Determine the (X, Y) coordinate at the center of the cell enclosing the given text.  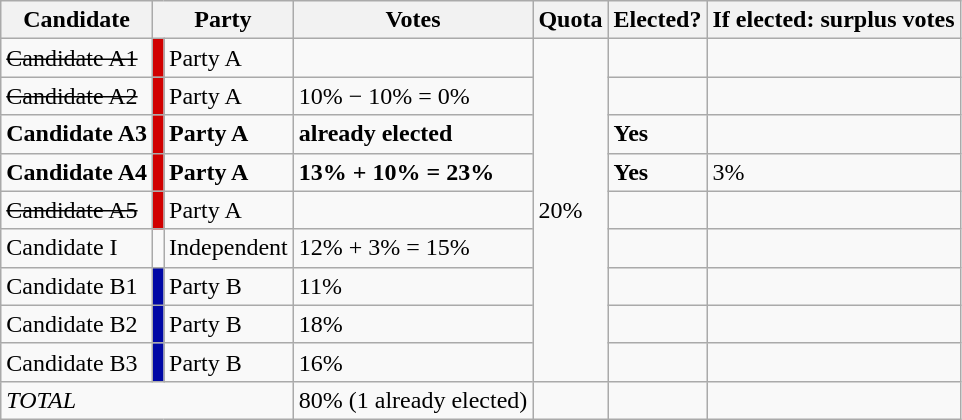
11% (413, 286)
Candidate B3 (77, 362)
If elected: surplus votes (834, 20)
Independent (229, 248)
20% (570, 210)
Candidate I (77, 248)
12% + 3% = 15% (413, 248)
Candidate B2 (77, 324)
10% − 10% = 0% (413, 96)
already elected (413, 134)
TOTAL (147, 400)
3% (834, 172)
Party (224, 20)
18% (413, 324)
Candidate A1 (77, 58)
Candidate A5 (77, 210)
Candidate A4 (77, 172)
16% (413, 362)
Candidate A2 (77, 96)
Elected? (658, 20)
80% (1 already elected) (413, 400)
13% + 10% = 23% (413, 172)
Votes (413, 20)
Candidate B1 (77, 286)
Candidate (77, 20)
Quota (570, 20)
Candidate A3 (77, 134)
